Provide the (x, y) coordinate of the cell's center where the given text is located.  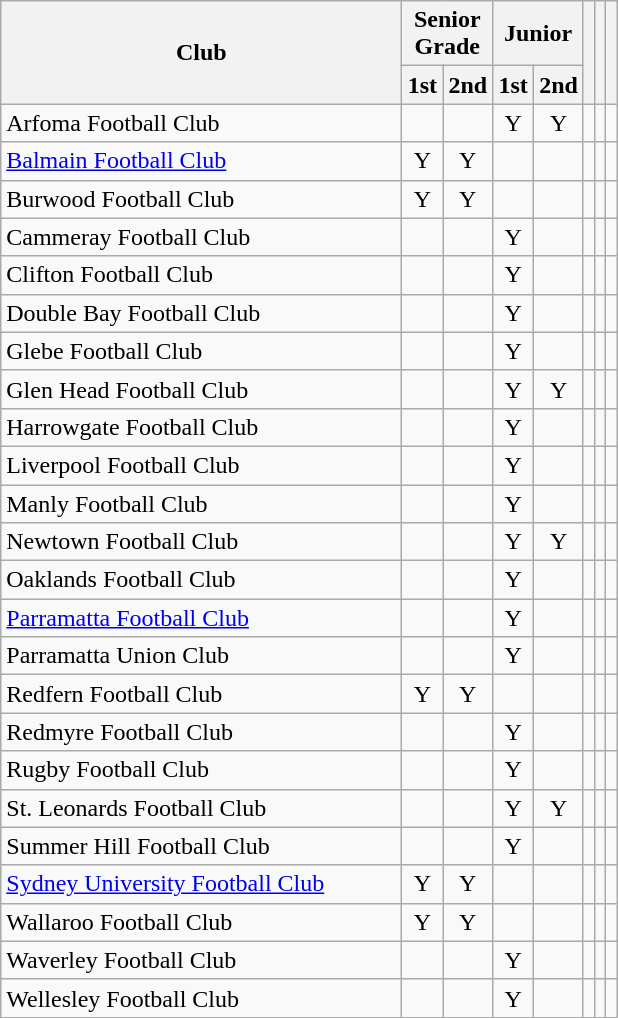
Cammeray Football Club (202, 237)
Wallaroo Football Club (202, 922)
St. Leonards Football Club (202, 808)
Burwood Football Club (202, 199)
Sydney University Football Club (202, 884)
Wellesley Football Club (202, 998)
Newtown Football Club (202, 542)
Parramatta Union Club (202, 656)
Balmain Football Club (202, 161)
Harrowgate Football Club (202, 427)
Summer Hill Football Club (202, 846)
Redfern Football Club (202, 694)
Manly Football Club (202, 503)
Waverley Football Club (202, 960)
Double Bay Football Club (202, 313)
Club (202, 52)
Rugby Football Club (202, 770)
Arfoma Football Club (202, 123)
Clifton Football Club (202, 275)
Junior (538, 34)
Redmyre Football Club (202, 732)
Glen Head Football Club (202, 389)
Senior Grade (448, 34)
Glebe Football Club (202, 351)
Parramatta Football Club (202, 618)
Liverpool Football Club (202, 465)
Oaklands Football Club (202, 580)
